Find where the given text appears and provide that cell's center as [x, y] coordinate. 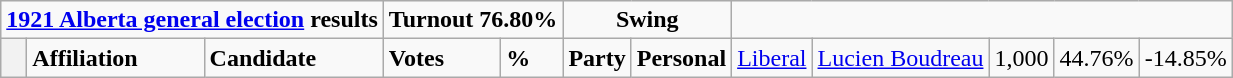
Liberal [772, 58]
Personal [681, 58]
1,000 [1022, 58]
44.76% [1096, 58]
Party [597, 58]
Votes [442, 58]
Candidate [294, 58]
Lucien Boudreau [900, 58]
% [532, 58]
Swing [648, 20]
Turnout 76.80% [473, 20]
1921 Alberta general election results [192, 20]
-14.85% [1186, 58]
Affiliation [116, 58]
